Provide the [X, Y] coordinate of the cell's center where the given text is located.  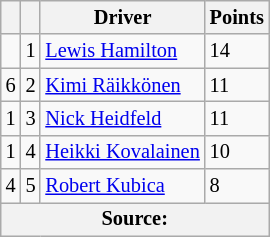
10 [237, 152]
3 [31, 118]
Lewis Hamilton [122, 51]
6 [11, 85]
Robert Kubica [122, 186]
Driver [122, 17]
Source: [135, 219]
8 [237, 186]
Heikki Kovalainen [122, 152]
14 [237, 51]
2 [31, 85]
Points [237, 17]
Kimi Räikkönen [122, 85]
Nick Heidfeld [122, 118]
5 [31, 186]
